From the cell containing the given text, extract its center point as (X, Y) coordinate. 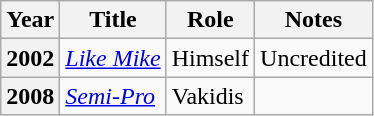
2002 (30, 58)
Uncredited (314, 58)
Role (210, 20)
Notes (314, 20)
Like Mike (113, 58)
Semi-Pro (113, 96)
2008 (30, 96)
Year (30, 20)
Himself (210, 58)
Title (113, 20)
Vakidis (210, 96)
